For the text-containing cell, return its midpoint in [x, y] coordinate format. 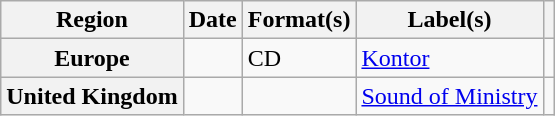
United Kingdom [92, 96]
Europe [92, 58]
Label(s) [450, 20]
Format(s) [299, 20]
Region [92, 20]
CD [299, 58]
Sound of Ministry [450, 96]
Date [212, 20]
Kontor [450, 58]
